Pinpoint the cell where the given text exists, returning its (X, Y) midpoint coordinate. 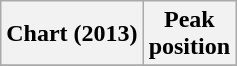
Chart (2013) (72, 34)
Peakposition (189, 34)
